Detect which cell encompasses the target text, then output its (X, Y) center coordinate. 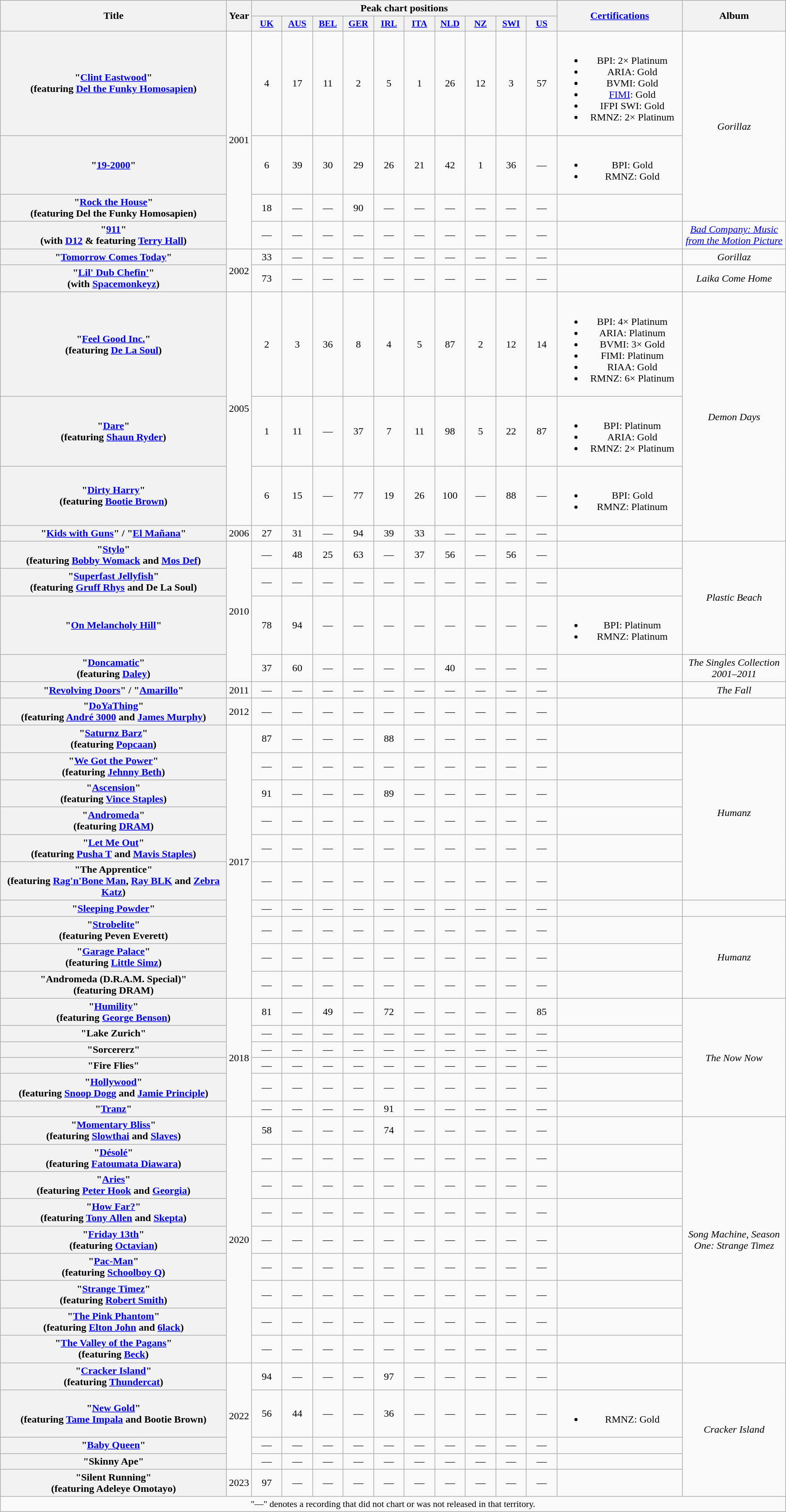
2010 (239, 611)
14 (542, 344)
2011 (239, 690)
78 (267, 625)
57 (542, 83)
BPI: 2× PlatinumARIA: GoldBVMI: GoldFIMI: GoldIFPI SWI: GoldRMNZ: 2× Platinum (620, 83)
"The Apprentice"(featuring Rag'n'Bone Man, Ray BLK and Zebra Katz) (113, 881)
42 (450, 165)
"Andromeda"(featuring DRAM) (113, 821)
"Momentary Bliss"(featuring Slowthai and Slaves) (113, 1130)
"We Got the Power"(featuring Jehnny Beth) (113, 766)
"Dirty Harry"(featuring Bootie Brown) (113, 496)
"Dare"(featuring Shaun Ryder) (113, 432)
48 (297, 555)
"Friday 13th"(featuring Octavian) (113, 1240)
Cracker Island (734, 1430)
"Fire Flies" (113, 1065)
"Revolving Doors" / "Amarillo" (113, 690)
The Now Now (734, 1057)
"DoYaThing"(featuring André 3000 and James Murphy) (113, 711)
17 (297, 83)
2018 (239, 1057)
"Baby Queen" (113, 1445)
90 (359, 208)
US (542, 24)
"Superfast Jellyfish"(featuring Gruff Rhys and De La Soul) (113, 582)
BPI: GoldRMNZ: Platinum (620, 496)
"Sorcererz" (113, 1049)
81 (267, 1012)
44 (297, 1414)
63 (359, 555)
AUS (297, 24)
"Strobelite"(featuring Peven Everett) (113, 930)
"New Gold"(featuring Tame Impala and Bootie Brown) (113, 1414)
"Sleeping Powder" (113, 908)
The Fall (734, 690)
Bad Company: Music from the Motion Picture (734, 235)
2006 (239, 533)
"Humility"(featuring George Benson) (113, 1012)
"Saturnz Barz"(featuring Popcaan) (113, 739)
Album (734, 16)
"The Pink Phantom"(featuring Elton John and 6lack) (113, 1321)
Laika Come Home (734, 279)
"Lake Zurich" (113, 1033)
Peak chart positions (404, 8)
2020 (239, 1240)
"Tranz" (113, 1109)
"Ascension"(featuring Vince Staples) (113, 793)
2002 (239, 270)
"Pac-Man"(featuring Schoolboy Q) (113, 1267)
"Cracker Island"(featuring Thundercat) (113, 1376)
GER (359, 24)
"Feel Good Inc."(featuring De La Soul) (113, 344)
SWI (511, 24)
49 (327, 1012)
"Kids with Guns" / "El Mañana" (113, 533)
29 (359, 165)
"The Valley of the Pagans"(featuring Beck) (113, 1349)
"Stylo"(featuring Bobby Womack and Mos Def) (113, 555)
2023 (239, 1483)
73 (267, 279)
85 (542, 1012)
"Andromeda (D.R.A.M. Special)"(featuring DRAM) (113, 985)
BPI: PlatinumRMNZ: Platinum (620, 625)
58 (267, 1130)
"—" denotes a recording that did not chart or was not released in that territory. (393, 1504)
UK (267, 24)
Plastic Beach (734, 598)
"Garage Palace"(featuring Little Simz) (113, 957)
NZ (480, 24)
21 (420, 165)
Song Machine, Season One: Strange Timez (734, 1240)
27 (267, 533)
31 (297, 533)
The Singles Collection 2001–2011 (734, 668)
22 (511, 432)
7 (389, 432)
"Lil' Dub Chefin'"(with Spacemonkeyz) (113, 279)
"Silent Running"(featuring Adeleye Omotayo) (113, 1483)
77 (359, 496)
ITA (420, 24)
2012 (239, 711)
Year (239, 16)
NLD (450, 24)
"Clint Eastwood"(featuring Del the Funky Homosapien) (113, 83)
BPI: 4× PlatinumARIA: PlatinumBVMI: 3× GoldFIMI: PlatinumRIAA: GoldRMNZ: 6× Platinum (620, 344)
74 (389, 1130)
BPI: GoldRMNZ: Gold (620, 165)
18 (267, 208)
19 (389, 496)
15 (297, 496)
IRL (389, 24)
"Rock the House"(featuring Del the Funky Homosapien) (113, 208)
BEL (327, 24)
"On Melancholy Hill" (113, 625)
RMNZ: Gold (620, 1414)
2022 (239, 1416)
Demon Days (734, 416)
2005 (239, 409)
2001 (239, 140)
BPI: PlatinumARIA: GoldRMNZ: 2× Platinum (620, 432)
"19-2000" (113, 165)
40 (450, 668)
"911"(with D12 & featuring Terry Hall) (113, 235)
Certifications (620, 16)
25 (327, 555)
"Let Me Out"(featuring Pusha T and Mavis Staples) (113, 848)
"Hollywood"(featuring Snoop Dogg and Jamie Principle) (113, 1087)
72 (389, 1012)
89 (389, 793)
100 (450, 496)
8 (359, 344)
"How Far?"(featuring Tony Allen and Skepta) (113, 1212)
"Tomorrow Comes Today" (113, 257)
30 (327, 165)
"Désolé"(featuring Fatoumata Diawara) (113, 1158)
98 (450, 432)
"Aries"(featuring Peter Hook and Georgia) (113, 1185)
2017 (239, 861)
"Doncamatic"(featuring Daley) (113, 668)
"Strange Timez"(featuring Robert Smith) (113, 1295)
60 (297, 668)
"Skinny Ape" (113, 1461)
Title (113, 16)
